Provide the [X, Y] coordinate of the cell's center where the given text is located.  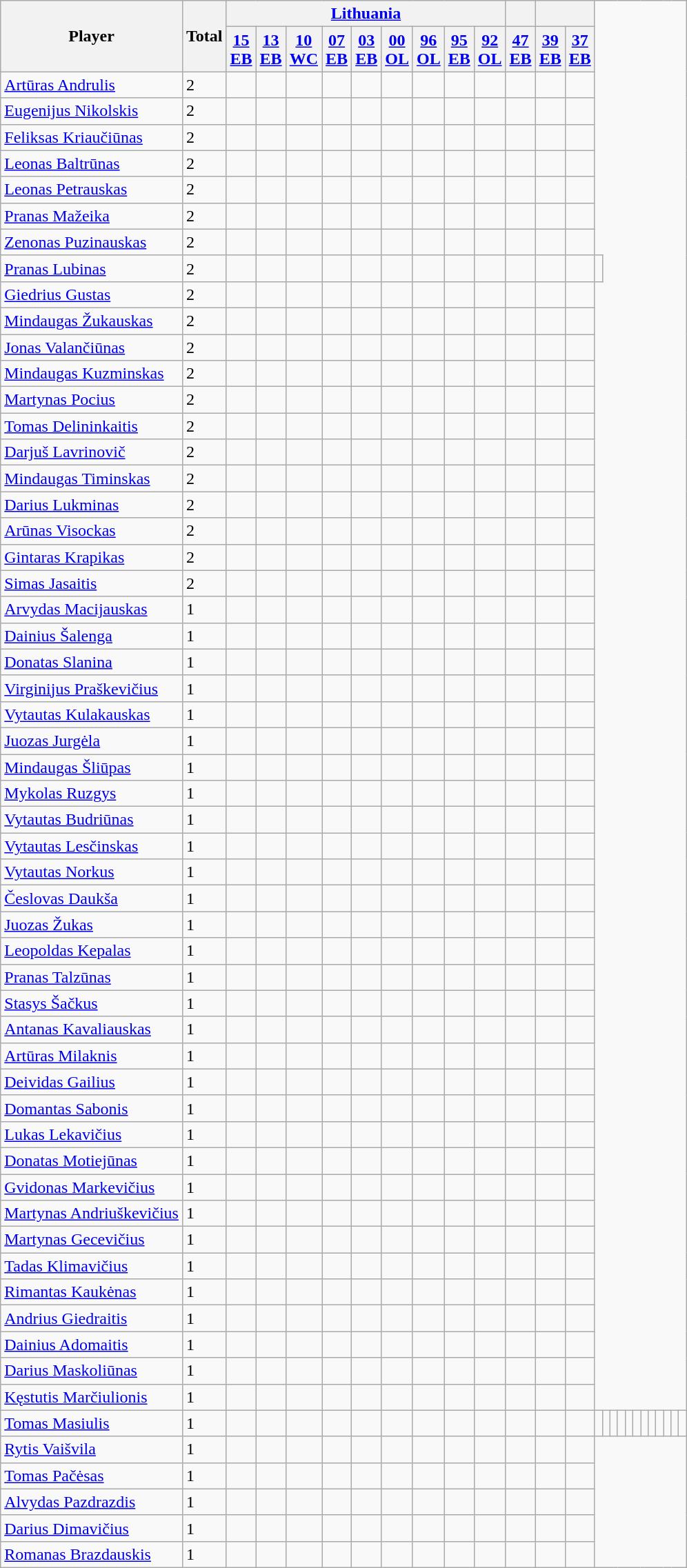
Simas Jasaitis [92, 583]
Kęstutis Marčiulionis [92, 1397]
Giedrius Gustas [92, 294]
Martynas Pocius [92, 400]
Vytautas Norkus [92, 872]
Zenonas Puzinauskas [92, 242]
Player [92, 36]
Virginijus Praškevičius [92, 688]
Tomas Delininkaitis [92, 426]
Rimantas Kaukėnas [92, 1292]
Lithuania [366, 14]
37EB [579, 50]
Česlovas Daukša [92, 898]
Darius Maskoliūnas [92, 1371]
10WC [303, 50]
Tomas Pačėsas [92, 1476]
Mykolas Ruzgys [92, 794]
Darius Lukminas [92, 505]
Leopoldas Kepalas [92, 951]
96OL [428, 50]
Juozas Jurgėla [92, 741]
Rytis Vaišvila [92, 1449]
Gvidonas Markevičius [92, 1187]
Eugenijus Nikolskis [92, 111]
Martynas Gecevičius [92, 1240]
Artūras Andrulis [92, 85]
Martynas Andriuškevičius [92, 1214]
Antanas Kavaliauskas [92, 1029]
92OL [490, 50]
Dainius Šalenga [92, 636]
00OL [397, 50]
Jonas Valančiūnas [92, 347]
Darjuš Lavrinovič [92, 452]
Domantas Sabonis [92, 1108]
Pranas Talzūnas [92, 977]
Pranas Lubinas [92, 268]
13EB [270, 50]
Alvydas Pazdrazdis [92, 1502]
39EB [550, 50]
Leonas Petrauskas [92, 190]
Gintaras Krapikas [92, 557]
Donatas Motiejūnas [92, 1160]
Darius Dimavičius [92, 1528]
Mindaugas Šliūpas [92, 767]
Dainius Adomaitis [92, 1345]
Pranas Mažeika [92, 216]
Mindaugas Kuzminskas [92, 374]
Total [204, 36]
95EB [459, 50]
Mindaugas Timinskas [92, 479]
Vytautas Lesčinskas [92, 846]
03EB [367, 50]
07EB [337, 50]
Stasys Šačkus [92, 1003]
Vytautas Kulakauskas [92, 714]
Romanas Brazdauskis [92, 1554]
Tadas Klimavičius [92, 1266]
Deividas Gailius [92, 1082]
Arūnas Visockas [92, 531]
Donatas Slanina [92, 662]
15EB [241, 50]
Mindaugas Žukauskas [92, 321]
Artūras Milaknis [92, 1056]
47EB [520, 50]
Arvydas Macijauskas [92, 610]
Juozas Žukas [92, 925]
Leonas Baltrūnas [92, 163]
Andrius Giedraitis [92, 1318]
Vytautas Budriūnas [92, 820]
Feliksas Kriaučiūnas [92, 137]
Lukas Lekavičius [92, 1134]
Tomas Masiulis [92, 1423]
